For the text-containing cell, return its midpoint in [X, Y] coordinate format. 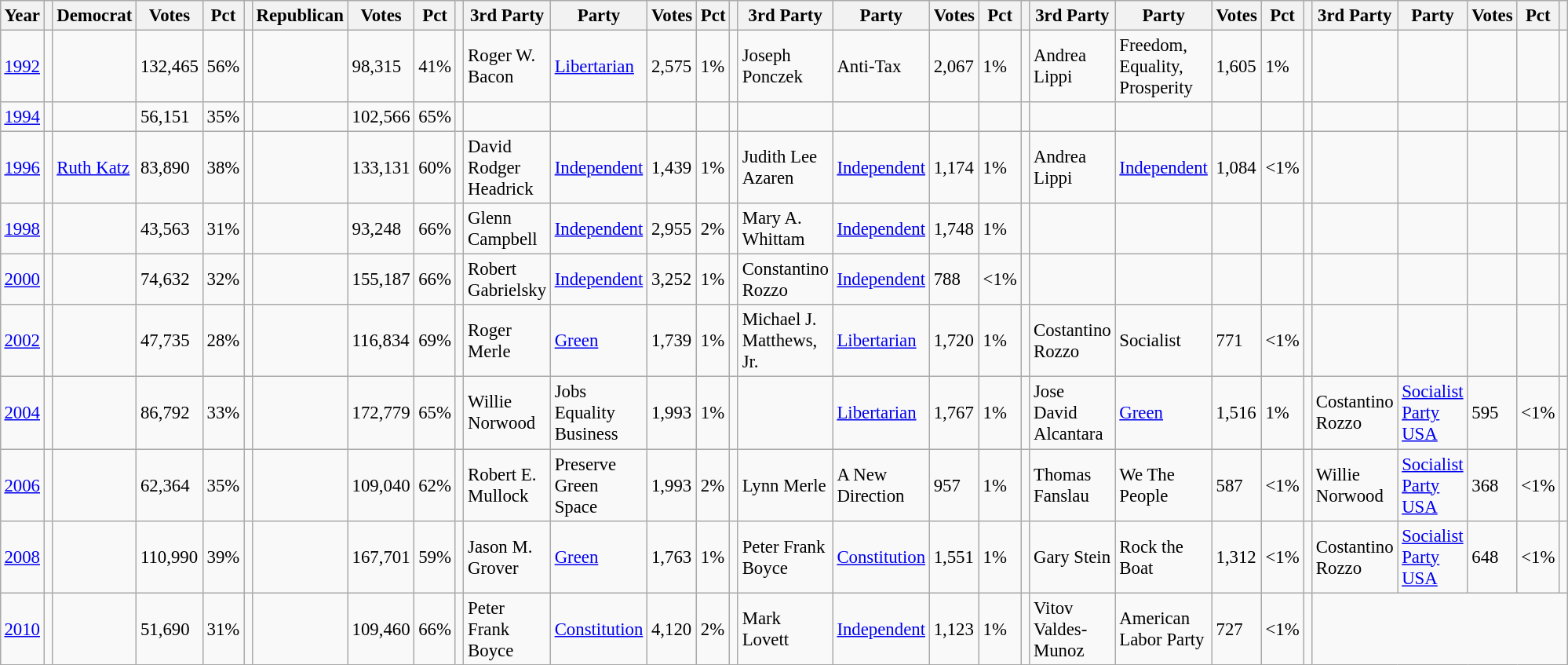
38% [223, 168]
172,779 [381, 413]
2002 [22, 341]
56,151 [170, 117]
957 [954, 485]
1994 [22, 117]
155,187 [381, 280]
Jason M. Grover [507, 557]
648 [1493, 557]
Constantino Rozzo [785, 280]
American Labor Party [1163, 629]
98,315 [381, 66]
43,563 [170, 229]
Jose David Alcantara [1072, 413]
Anti-Tax [881, 66]
587 [1237, 485]
1,767 [954, 413]
132,465 [170, 66]
1,174 [954, 168]
1,084 [1237, 168]
32% [223, 280]
Gary Stein [1072, 557]
83,890 [170, 168]
2006 [22, 485]
2000 [22, 280]
David Rodger Headrick [507, 168]
167,701 [381, 557]
47,735 [170, 341]
116,834 [381, 341]
Roger W. Bacon [507, 66]
1,516 [1237, 413]
Freedom, Equality, Prosperity [1163, 66]
62,364 [170, 485]
69% [435, 341]
1,312 [1237, 557]
51,690 [170, 629]
102,566 [381, 117]
1996 [22, 168]
Robert E. Mullock [507, 485]
109,460 [381, 629]
727 [1237, 629]
Ruth Katz [94, 168]
Lynn Merle [785, 485]
Judith Lee Azaren [785, 168]
56% [223, 66]
1,739 [672, 341]
2,575 [672, 66]
2008 [22, 557]
Vitov Valdes-Munoz [1072, 629]
1992 [22, 66]
2,067 [954, 66]
59% [435, 557]
Rock the Boat [1163, 557]
Mary A. Whittam [785, 229]
1,439 [672, 168]
62% [435, 485]
4,120 [672, 629]
Michael J. Matthews, Jr. [785, 341]
1998 [22, 229]
Thomas Fanslau [1072, 485]
133,131 [381, 168]
We The People [1163, 485]
A New Direction [881, 485]
60% [435, 168]
1,551 [954, 557]
86,792 [170, 413]
28% [223, 341]
Robert Gabrielsky [507, 280]
110,990 [170, 557]
93,248 [381, 229]
74,632 [170, 280]
3,252 [672, 280]
41% [435, 66]
1,123 [954, 629]
2010 [22, 629]
771 [1237, 341]
595 [1493, 413]
39% [223, 557]
1,720 [954, 341]
2,955 [672, 229]
788 [954, 280]
Joseph Ponczek [785, 66]
368 [1493, 485]
Jobs Equality Business [598, 413]
33% [223, 413]
Year [22, 16]
Republican [300, 16]
Mark Lovett [785, 629]
2004 [22, 413]
Roger Merle [507, 341]
Glenn Campbell [507, 229]
Preserve Green Space [598, 485]
Socialist [1163, 341]
1,748 [954, 229]
109,040 [381, 485]
1,605 [1237, 66]
1,763 [672, 557]
Democrat [94, 16]
